For the text-containing cell, return its midpoint in (x, y) coordinate format. 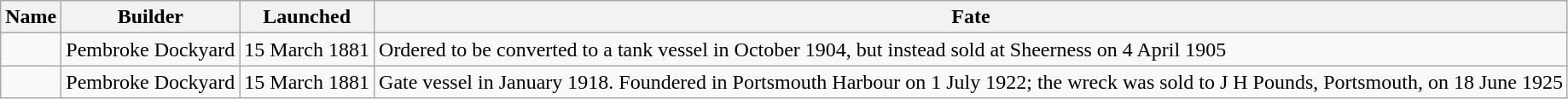
Name (31, 17)
Ordered to be converted to a tank vessel in October 1904, but instead sold at Sheerness on 4 April 1905 (971, 49)
Fate (971, 17)
Builder (150, 17)
Gate vessel in January 1918. Foundered in Portsmouth Harbour on 1 July 1922; the wreck was sold to J H Pounds, Portsmouth, on 18 June 1925 (971, 82)
Launched (307, 17)
